Return the (x, y) coordinate for the center point of the cell that contains the specified text.  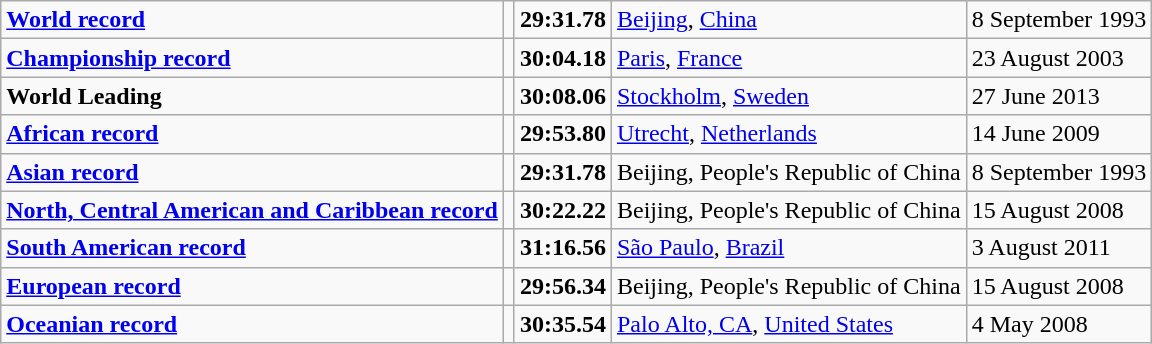
Palo Alto, CA, United States (788, 324)
30:22.22 (562, 210)
27 June 2013 (1059, 96)
Utrecht, Netherlands (788, 134)
4 May 2008 (1059, 324)
Oceanian record (252, 324)
30:35.54 (562, 324)
Championship record (252, 58)
Stockholm, Sweden (788, 96)
29:56.34 (562, 286)
World record (252, 20)
23 August 2003 (1059, 58)
30:08.06 (562, 96)
São Paulo, Brazil (788, 248)
Asian record (252, 172)
3 August 2011 (1059, 248)
World Leading (252, 96)
31:16.56 (562, 248)
North, Central American and Caribbean record (252, 210)
African record (252, 134)
Paris, France (788, 58)
Beijing, China (788, 20)
30:04.18 (562, 58)
14 June 2009 (1059, 134)
European record (252, 286)
29:53.80 (562, 134)
South American record (252, 248)
